For the text-containing cell, return its midpoint in [x, y] coordinate format. 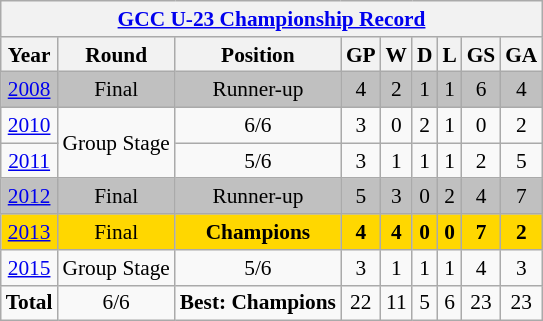
Best: Champions [258, 303]
Year [30, 55]
GA [521, 55]
2013 [30, 232]
Champions [258, 232]
D [424, 55]
Total [30, 303]
22 [361, 303]
2012 [30, 197]
GCC U-23 Championship Record [272, 19]
GP [361, 55]
2008 [30, 90]
GS [482, 55]
Position [258, 55]
2011 [30, 161]
L [449, 55]
W [396, 55]
11 [396, 303]
2010 [30, 126]
2015 [30, 268]
Round [116, 55]
